Determine the (x, y) coordinate at the center of the cell enclosing the given text.  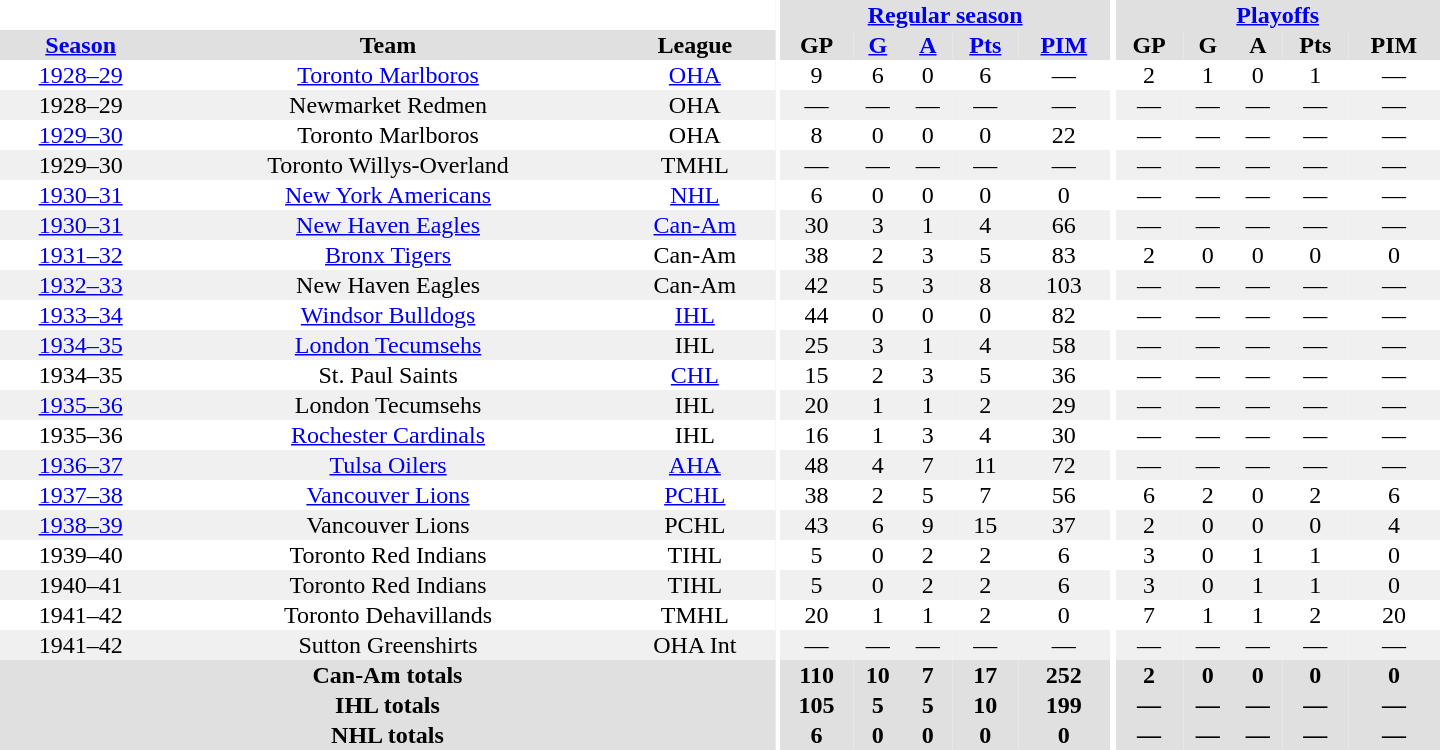
36 (1064, 375)
105 (816, 705)
1937–38 (80, 495)
37 (1064, 525)
CHL (695, 375)
Windsor Bulldogs (388, 315)
Playoffs (1278, 15)
25 (816, 345)
1939–40 (80, 555)
56 (1064, 495)
1936–37 (80, 465)
48 (816, 465)
72 (1064, 465)
Rochester Cardinals (388, 435)
83 (1064, 255)
St. Paul Saints (388, 375)
Season (80, 45)
199 (1064, 705)
IHL totals (388, 705)
66 (1064, 225)
Can-Am totals (388, 675)
22 (1064, 135)
1932–33 (80, 285)
11 (986, 465)
29 (1064, 405)
Sutton Greenshirts (388, 645)
Toronto Dehavillands (388, 615)
Bronx Tigers (388, 255)
1933–34 (80, 315)
Newmarket Redmen (388, 105)
103 (1064, 285)
43 (816, 525)
NHL (695, 195)
OHA Int (695, 645)
42 (816, 285)
NHL totals (388, 735)
252 (1064, 675)
1940–41 (80, 585)
Team (388, 45)
17 (986, 675)
Tulsa Oilers (388, 465)
New York Americans (388, 195)
16 (816, 435)
Regular season (944, 15)
82 (1064, 315)
44 (816, 315)
110 (816, 675)
League (695, 45)
Toronto Willys-Overland (388, 165)
1938–39 (80, 525)
58 (1064, 345)
AHA (695, 465)
1931–32 (80, 255)
